Determine the [X, Y] coordinate at the center of the cell enclosing the given text.  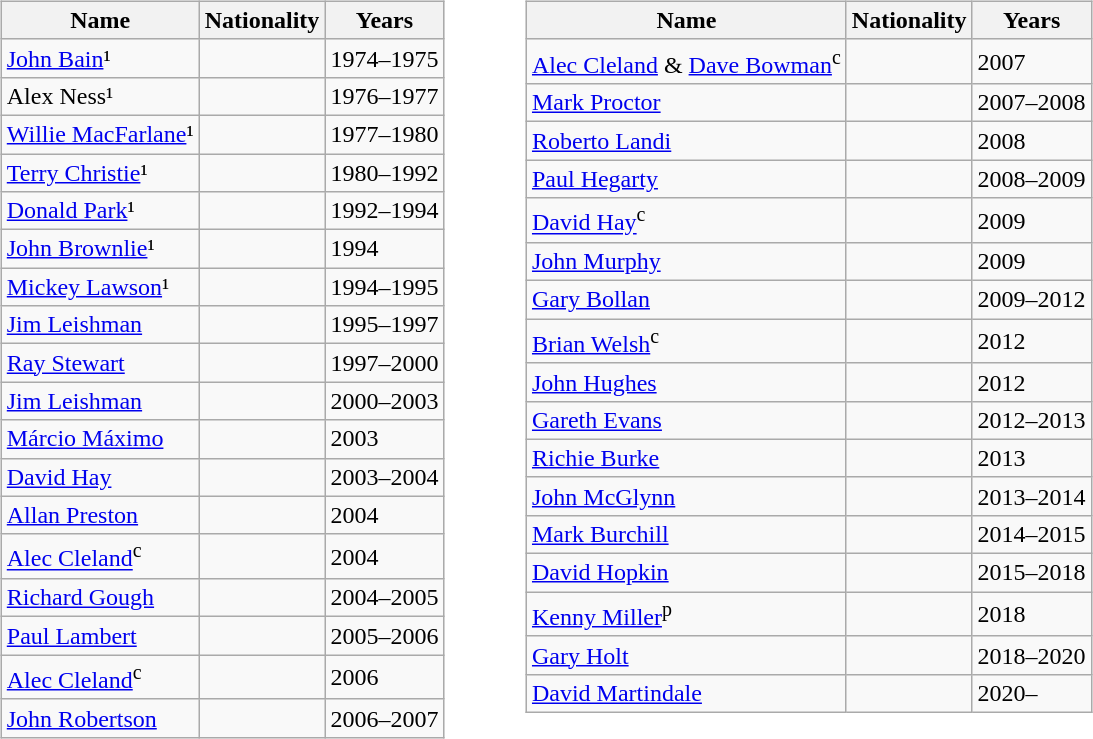
2008 [1032, 141]
David Hayc [686, 220]
John Brownlie¹ [100, 249]
Allan Preston [100, 515]
2004–2005 [384, 598]
Mickey Lawson¹ [100, 287]
2008–2009 [1032, 179]
2020– [1032, 693]
2018–2020 [1032, 655]
David Hay [100, 477]
David Hopkin [686, 573]
Alex Ness¹ [100, 96]
Gary Holt [686, 655]
2006 [384, 678]
Donald Park¹ [100, 211]
1997–2000 [384, 363]
Paul Lambert [100, 636]
John Hughes [686, 382]
2007 [1032, 62]
Terry Christie¹ [100, 173]
John McGlynn [686, 496]
Alec Cleland & Dave Bowmanc [686, 62]
1980–1992 [384, 173]
Roberto Landi [686, 141]
1976–1977 [384, 96]
1995–1997 [384, 325]
Gary Bollan [686, 300]
Márcio Máximo [100, 439]
2003 [384, 439]
2003–2004 [384, 477]
Mark Proctor [686, 103]
1974–1975 [384, 58]
2013–2014 [1032, 496]
1977–1980 [384, 134]
Paul Hegarty [686, 179]
2007–2008 [1032, 103]
1992–1994 [384, 211]
Mark Burchill [686, 535]
Richard Gough [100, 598]
2005–2006 [384, 636]
1994 [384, 249]
1994–1995 [384, 287]
David Martindale [686, 693]
Willie MacFarlane¹ [100, 134]
2015–2018 [1032, 573]
Brian Welshc [686, 342]
2006–2007 [384, 718]
2013 [1032, 458]
John Murphy [686, 262]
2000–2003 [384, 401]
Ray Stewart [100, 363]
2018 [1032, 614]
Kenny Millerp [686, 614]
John Robertson [100, 718]
2012–2013 [1032, 420]
John Bain¹ [100, 58]
2009–2012 [1032, 300]
Gareth Evans [686, 420]
2014–2015 [1032, 535]
Richie Burke [686, 458]
